Scan for the cell matching the given text and deliver its [x, y] coordinate at center. 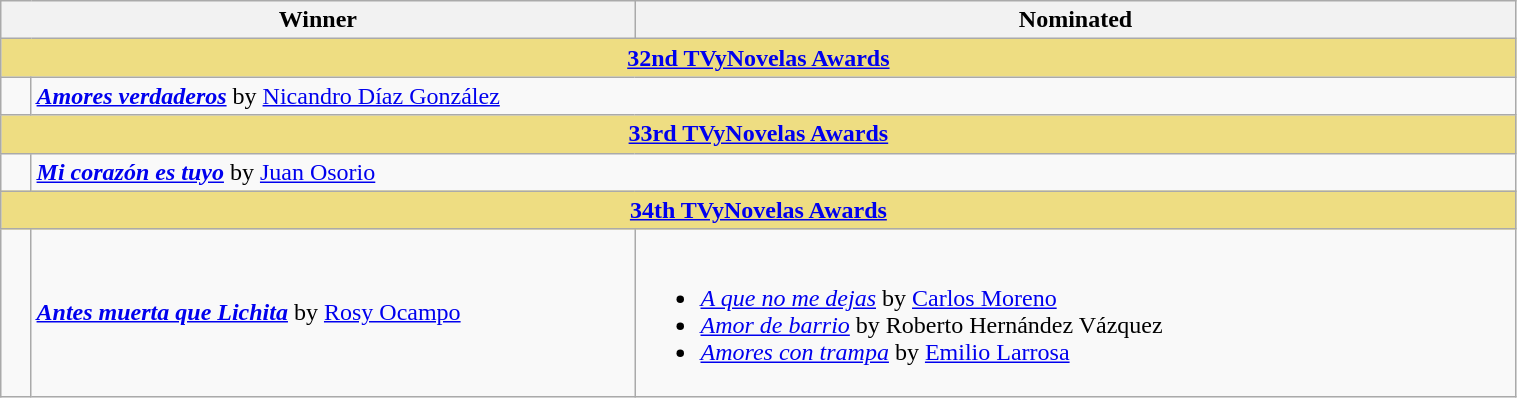
Amores verdaderos by Nicandro Díaz González [774, 96]
Mi corazón es tuyo by Juan Osorio [774, 172]
Antes muerta que Lichita by Rosy Ocampo [333, 312]
33rd TVyNovelas Awards [758, 134]
Winner [318, 20]
A que no me dejas by Carlos MorenoAmor de barrio by Roberto Hernández VázquezAmores con trampa by Emilio Larrosa [1076, 312]
34th TVyNovelas Awards [758, 210]
32nd TVyNovelas Awards [758, 58]
Nominated [1076, 20]
